From the cell containing the given text, extract its center point as [x, y] coordinate. 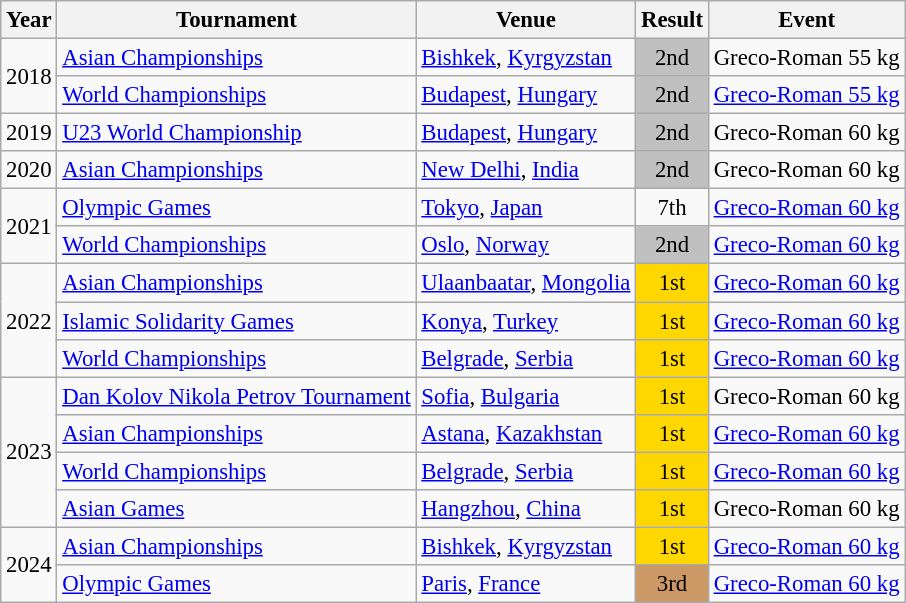
Sofia, Bulgaria [526, 396]
2021 [29, 226]
Event [806, 20]
U23 World Championship [236, 133]
Dan Kolov Nikola Petrov Tournament [236, 396]
Tournament [236, 20]
Oslo, Norway [526, 245]
Paris, France [526, 584]
Ulaanbaatar, Mongolia [526, 283]
Asian Games [236, 509]
2019 [29, 133]
Result [672, 20]
3rd [672, 584]
2022 [29, 320]
New Delhi, India [526, 170]
2020 [29, 170]
2023 [29, 452]
2018 [29, 76]
Astana, Kazakhstan [526, 433]
Venue [526, 20]
Year [29, 20]
Islamic Solidarity Games [236, 321]
2024 [29, 564]
Hangzhou, China [526, 509]
Konya, Turkey [526, 321]
Tokyo, Japan [526, 208]
7th [672, 208]
